Provide the (X, Y) coordinate of the cell's center where the given text is located.  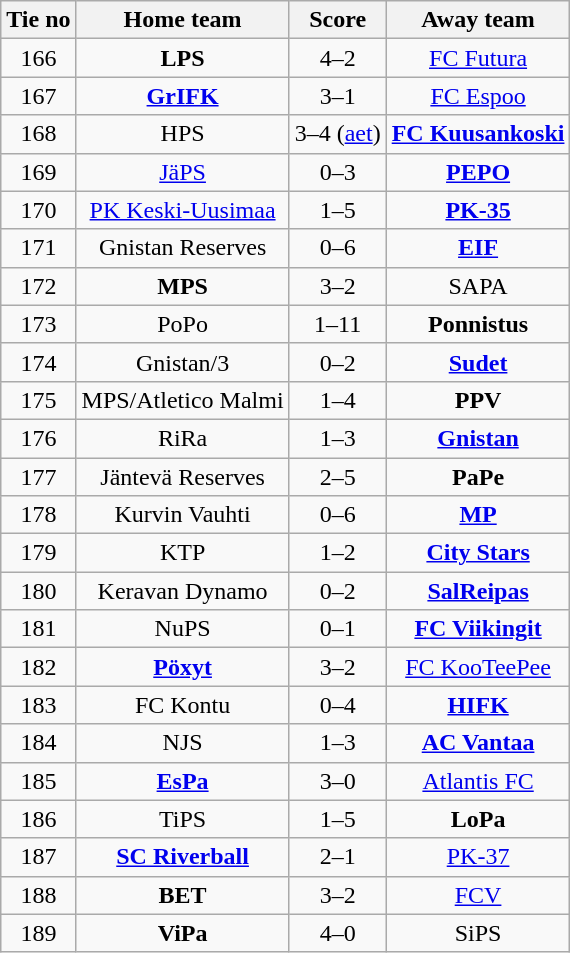
Home team (182, 20)
Pöxyt (182, 667)
172 (38, 286)
Gnistan (478, 438)
169 (38, 172)
PK Keski-Uusimaa (182, 210)
3–4 (aet) (338, 134)
171 (38, 248)
BET (182, 895)
SalReipas (478, 591)
NJS (182, 743)
Kurvin Vauhti (182, 515)
173 (38, 324)
Sudet (478, 362)
PK-37 (478, 857)
FC Viikingit (478, 629)
182 (38, 667)
167 (38, 96)
1–2 (338, 553)
1–4 (338, 400)
177 (38, 477)
176 (38, 438)
Keravan Dynamo (182, 591)
0–1 (338, 629)
RiRa (182, 438)
Gnistan Reserves (182, 248)
168 (38, 134)
FC Espoo (478, 96)
170 (38, 210)
PPV (478, 400)
NuPS (182, 629)
City Stars (478, 553)
EIF (478, 248)
HPS (182, 134)
EsPa (182, 781)
4–2 (338, 58)
188 (38, 895)
186 (38, 819)
SAPA (478, 286)
MPS (182, 286)
0–3 (338, 172)
KTP (182, 553)
Score (338, 20)
AC Vantaa (478, 743)
178 (38, 515)
2–5 (338, 477)
181 (38, 629)
3–1 (338, 96)
166 (38, 58)
ViPa (182, 933)
Jäntevä Reserves (182, 477)
1–11 (338, 324)
2–1 (338, 857)
MPS/Atletico Malmi (182, 400)
Tie no (38, 20)
Gnistan/3 (182, 362)
MP (478, 515)
PEPO (478, 172)
JäPS (182, 172)
Away team (478, 20)
0–4 (338, 705)
SiPS (478, 933)
184 (38, 743)
3–0 (338, 781)
HIFK (478, 705)
180 (38, 591)
LPS (182, 58)
FCV (478, 895)
Ponnistus (478, 324)
Atlantis FC (478, 781)
FC KooTeePee (478, 667)
187 (38, 857)
179 (38, 553)
4–0 (338, 933)
183 (38, 705)
189 (38, 933)
FC Kontu (182, 705)
TiPS (182, 819)
SC Riverball (182, 857)
FC Kuusankoski (478, 134)
PK-35 (478, 210)
185 (38, 781)
LoPa (478, 819)
GrIFK (182, 96)
FC Futura (478, 58)
PoPo (182, 324)
175 (38, 400)
PaPe (478, 477)
174 (38, 362)
